Return the (x, y) coordinate for the center point of the cell that contains the specified text.  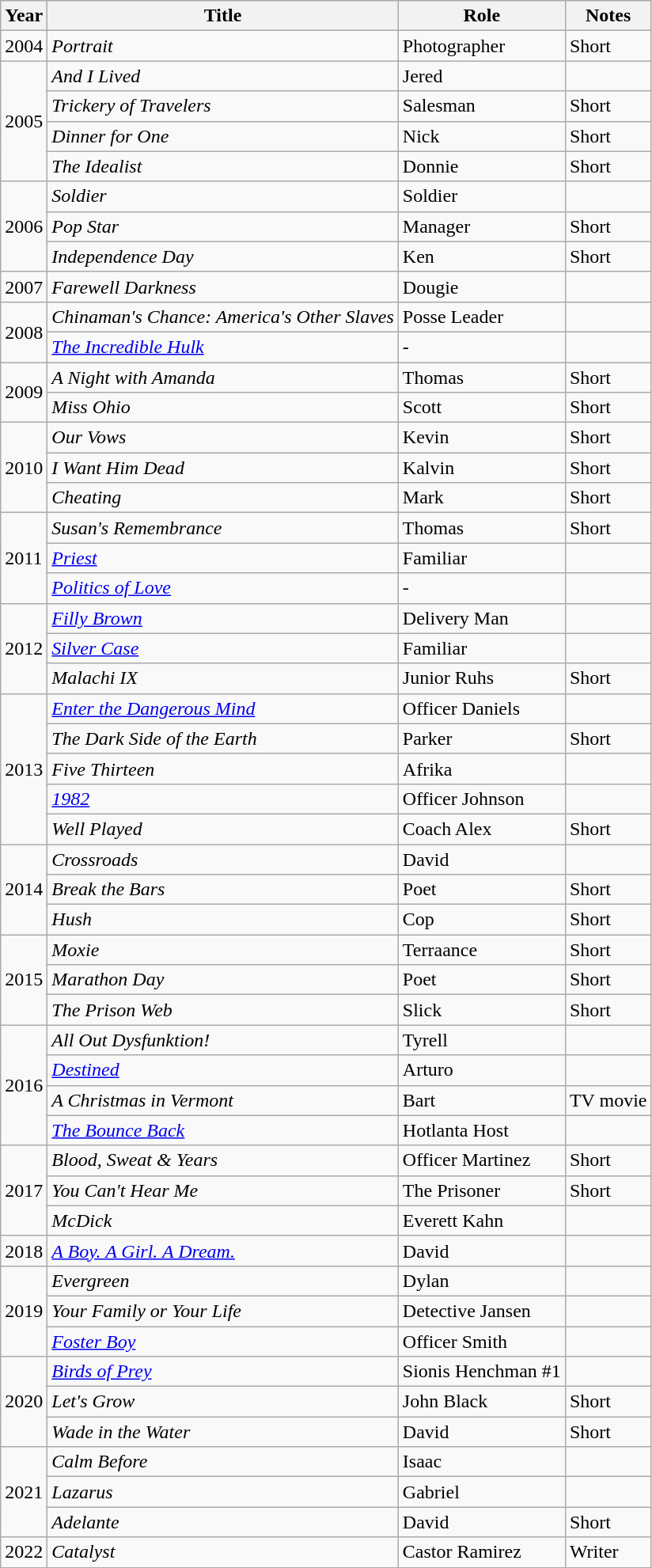
Cheating (223, 498)
Posse Leader (481, 317)
Detective Jansen (481, 1311)
Mark (481, 498)
Moxie (223, 950)
Junior Ruhs (481, 678)
Filly Brown (223, 618)
2018 (24, 1251)
Everett Kahn (481, 1221)
John Black (481, 1402)
Birds of Prey (223, 1372)
Jered (481, 76)
Notes (608, 16)
Dinner for One (223, 136)
Officer Daniels (481, 708)
A Boy. A Girl. A Dream. (223, 1251)
Susan's Remembrance (223, 528)
2014 (24, 889)
Our Vows (223, 438)
Manager (481, 226)
Scott (481, 408)
2022 (24, 1552)
Pop Star (223, 226)
Slick (481, 1010)
Let's Grow (223, 1402)
2019 (24, 1311)
Dylan (481, 1281)
All Out Dysfunktion! (223, 1040)
Farewell Darkness (223, 287)
Kevin (481, 438)
2013 (24, 769)
Calm Before (223, 1462)
Independence Day (223, 256)
2015 (24, 980)
Malachi IX (223, 678)
Terraance (481, 950)
The Prison Web (223, 1010)
Evergreen (223, 1281)
2011 (24, 558)
2020 (24, 1402)
The Dark Side of the Earth (223, 738)
Coach Alex (481, 829)
Blood, Sweat & Years (223, 1160)
Year (24, 16)
Enter the Dangerous Mind (223, 708)
McDick (223, 1221)
Silver Case (223, 648)
2008 (24, 332)
Photographer (481, 46)
Afrika (481, 769)
The Incredible Hulk (223, 347)
Hotlanta Host (481, 1130)
2009 (24, 393)
A Night with Amanda (223, 378)
Title (223, 16)
You Can't Hear Me (223, 1190)
Trickery of Travelers (223, 106)
Lazarus (223, 1492)
Nick (481, 136)
Foster Boy (223, 1342)
Salesman (481, 106)
Writer (608, 1552)
Kalvin (481, 468)
The Idealist (223, 166)
2010 (24, 468)
Dougie (481, 287)
Well Played (223, 829)
Gabriel (481, 1492)
Politics of Love (223, 588)
Officer Johnson (481, 799)
Portrait (223, 46)
Bart (481, 1100)
2012 (24, 648)
Chinaman's Chance: America's Other Slaves (223, 317)
2004 (24, 46)
2016 (24, 1085)
Sionis Henchman #1 (481, 1372)
Catalyst (223, 1552)
I Want Him Dead (223, 468)
2017 (24, 1190)
The Prisoner (481, 1190)
Arturo (481, 1070)
2007 (24, 287)
Destined (223, 1070)
Crossroads (223, 859)
Donnie (481, 166)
Parker (481, 738)
Marathon Day (223, 980)
Tyrell (481, 1040)
Wade in the Water (223, 1432)
Officer Martinez (481, 1160)
2005 (24, 121)
A Christmas in Vermont (223, 1100)
Delivery Man (481, 618)
Break the Bars (223, 890)
Priest (223, 558)
2021 (24, 1492)
Hush (223, 920)
Role (481, 16)
Ken (481, 256)
The Bounce Back (223, 1130)
Miss Ohio (223, 408)
And I Lived (223, 76)
Adelante (223, 1522)
Cop (481, 920)
Your Family or Your Life (223, 1311)
Officer Smith (481, 1342)
Five Thirteen (223, 769)
1982 (223, 799)
Castor Ramirez (481, 1552)
2006 (24, 226)
Isaac (481, 1462)
TV movie (608, 1100)
